Scan for the cell matching the given text and deliver its [x, y] coordinate at center. 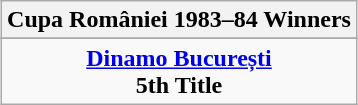
Cupa României 1983–84 Winners [180, 20]
Dinamo București5th Title [180, 72]
